Scan for the cell matching the given text and deliver its (x, y) coordinate at center. 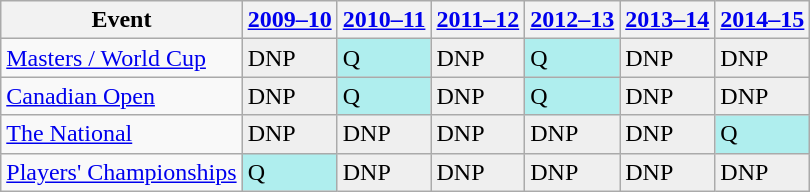
2012–13 (572, 20)
2009–10 (290, 20)
2013–14 (668, 20)
Masters / World Cup (122, 58)
The National (122, 134)
Event (122, 20)
Canadian Open (122, 96)
2014–15 (762, 20)
2011–12 (478, 20)
2010–11 (384, 20)
Players' Championships (122, 172)
